From the cell containing the given text, extract its center point as (x, y) coordinate. 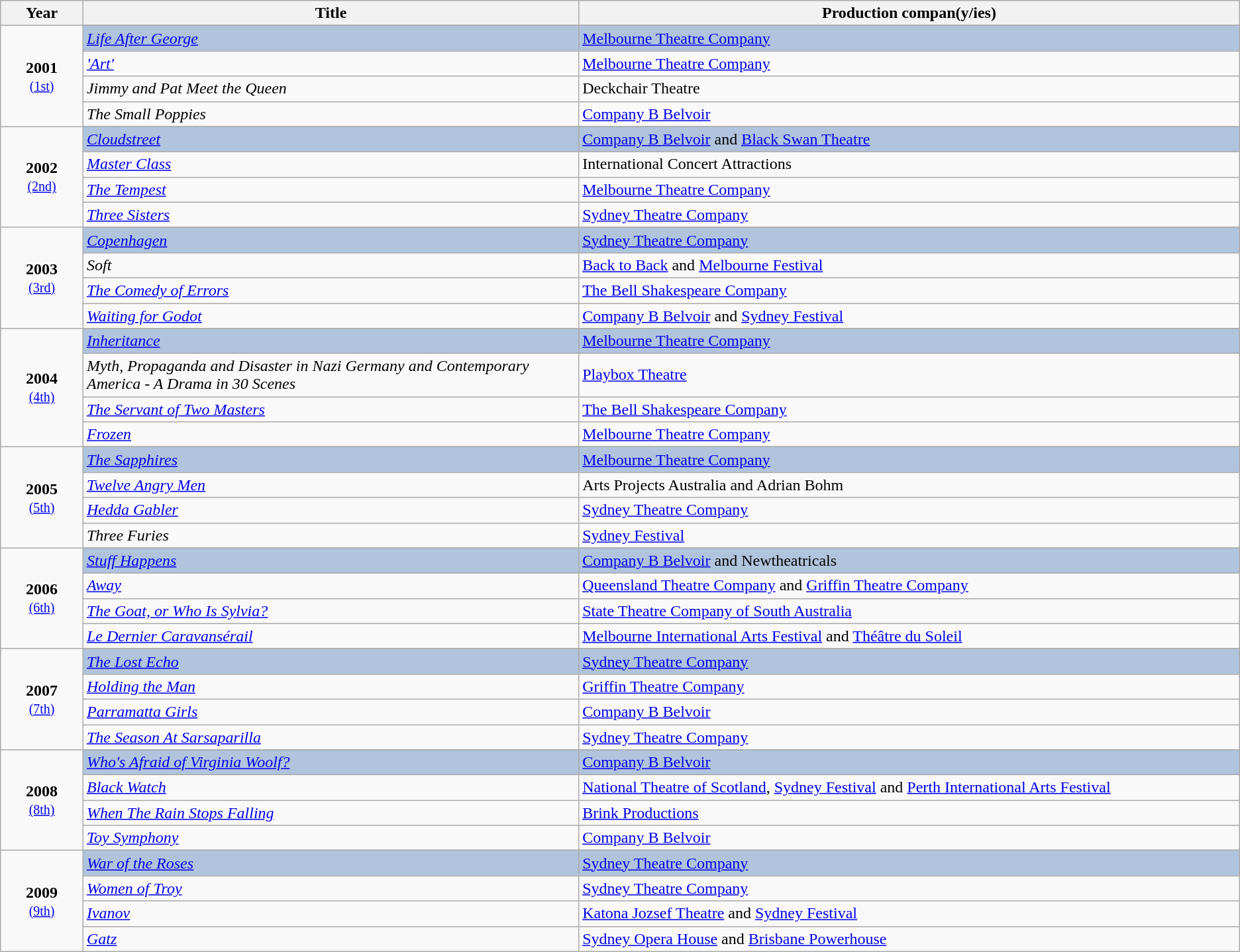
Playbox Theatre (909, 375)
The Comedy of Errors (331, 290)
Black Watch (331, 788)
2005(5th) (42, 498)
Toy Symphony (331, 838)
State Theatre Company of South Australia (909, 611)
Queensland Theatre Company and Griffin Theatre Company (909, 586)
2003(3rd) (42, 278)
Production compan(y/ies) (909, 13)
Three Sisters (331, 215)
Company B Belvoir and Black Swan Theatre (909, 139)
Jimmy and Pat Meet the Queen (331, 89)
The Servant of Two Masters (331, 409)
The Goat, or Who Is Sylvia? (331, 611)
Cloudstreet (331, 139)
2007(7th) (42, 699)
Sydney Opera House and Brisbane Powerhouse (909, 939)
Soft (331, 265)
2001(1st) (42, 76)
Ivanov (331, 914)
Twelve Angry Men (331, 485)
The Tempest (331, 189)
The Season At Sarsaparilla (331, 737)
Deckchair Theatre (909, 89)
The Small Poppies (331, 114)
Company B Belvoir and Newtheatricals (909, 560)
Hedda Gabler (331, 510)
Year (42, 13)
National Theatre of Scotland, Sydney Festival and Perth International Arts Festival (909, 788)
Brink Productions (909, 813)
Who's Afraid of Virginia Woolf? (331, 763)
Arts Projects Australia and Adrian Bohm (909, 485)
Copenhagen (331, 240)
Waiting for Godot (331, 316)
2008(8th) (42, 800)
War of the Roses (331, 863)
Title (331, 13)
Company B Belvoir and Sydney Festival (909, 316)
Back to Back and Melbourne Festival (909, 265)
Sydney Festival (909, 535)
The Sapphires (331, 460)
2009(9th) (42, 901)
The Lost Echo (331, 661)
Le Dernier Caravansérail (331, 636)
Stuff Happens (331, 560)
Myth, Propaganda and Disaster in Nazi Germany and Contemporary America - A Drama in 30 Scenes (331, 375)
International Concert Attractions (909, 164)
'Art' (331, 64)
Away (331, 586)
When The Rain Stops Falling (331, 813)
Griffin Theatre Company (909, 686)
2004(4th) (42, 388)
Frozen (331, 435)
Three Furies (331, 535)
2002(2nd) (42, 177)
Gatz (331, 939)
2006(6th) (42, 598)
Katona Jozsef Theatre and Sydney Festival (909, 914)
Life After George (331, 38)
Master Class (331, 164)
Melbourne International Arts Festival and Théâtre du Soleil (909, 636)
Women of Troy (331, 888)
Inheritance (331, 341)
Parramatta Girls (331, 712)
Holding the Man (331, 686)
